Return (x, y) of the center of cell containing provided text 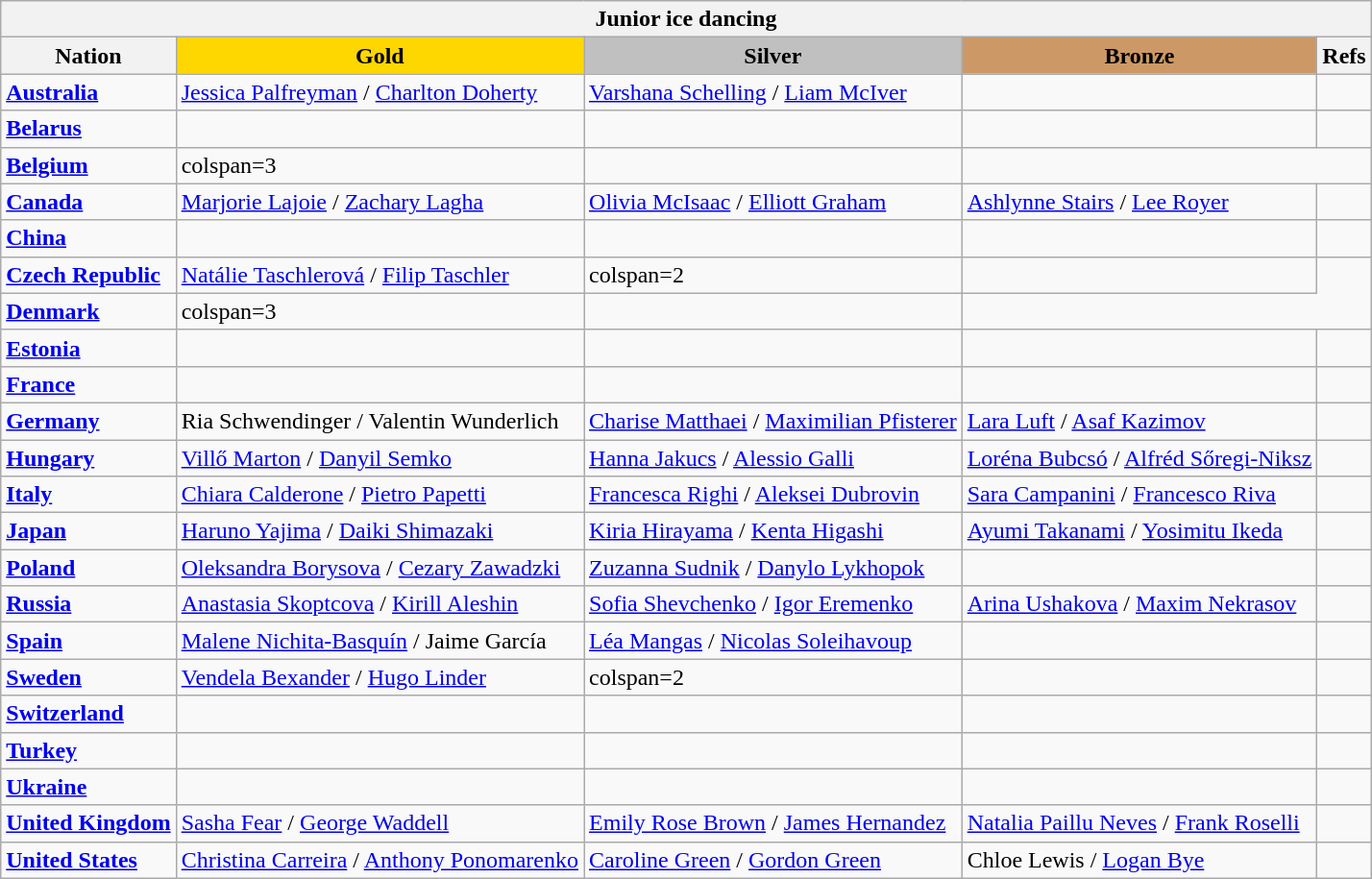
Ria Schwendinger / Valentin Wunderlich (380, 421)
Kiria Hirayama / Kenta Higashi (773, 531)
Denmark (88, 311)
Vendela Bexander / Hugo Linder (380, 677)
Lara Luft / Asaf Kazimov (1139, 421)
Gold (380, 56)
Silver (773, 56)
Malene Nichita-Basquín / Jaime García (380, 641)
Charise Matthaei / Maximilian Pfisterer (773, 421)
Australia (88, 92)
Germany (88, 421)
Ukraine (88, 787)
Sasha Fear / George Waddell (380, 823)
Jessica Palfreyman / Charlton Doherty (380, 92)
Haruno Yajima / Daiki Shimazaki (380, 531)
Ashlynne Stairs / Lee Royer (1139, 202)
Poland (88, 568)
Japan (88, 531)
Belgium (88, 165)
Switzerland (88, 714)
Olivia McIsaac / Elliott Graham (773, 202)
Belarus (88, 129)
Spain (88, 641)
Zuzanna Sudnik / Danylo Lykhopok (773, 568)
Natálie Taschlerová / Filip Taschler (380, 275)
United States (88, 860)
Italy (88, 495)
Refs (1344, 56)
Nation (88, 56)
Sara Campanini / Francesco Riva (1139, 495)
China (88, 238)
Czech Republic (88, 275)
Oleksandra Borysova / Cezary Zawadzki (380, 568)
France (88, 384)
Varshana Schelling / Liam McIver (773, 92)
Canada (88, 202)
Sweden (88, 677)
Chloe Lewis / Logan Bye (1139, 860)
Ayumi Takanami / Yosimitu Ikeda (1139, 531)
Marjorie Lajoie / Zachary Lagha (380, 202)
Sofia Shevchenko / Igor Eremenko (773, 604)
Chiara Calderone / Pietro Papetti (380, 495)
Anastasia Skoptcova / Kirill Aleshin (380, 604)
Turkey (88, 750)
Arina Ushakova / Maxim Nekrasov (1139, 604)
Russia (88, 604)
Natalia Paillu Neves / Frank Roselli (1139, 823)
Léa Mangas / Nicolas Soleihavoup (773, 641)
United Kingdom (88, 823)
Villő Marton / Danyil Semko (380, 458)
Caroline Green / Gordon Green (773, 860)
Estonia (88, 348)
Junior ice dancing (686, 19)
Hanna Jakucs / Alessio Galli (773, 458)
Hungary (88, 458)
Loréna Bubcsó / Alfréd Sőregi-Niksz (1139, 458)
Bronze (1139, 56)
Christina Carreira / Anthony Ponomarenko (380, 860)
Emily Rose Brown / James Hernandez (773, 823)
Francesca Righi / Aleksei Dubrovin (773, 495)
